Search for the cell housing the specified text and yield its (x, y) center coordinate. 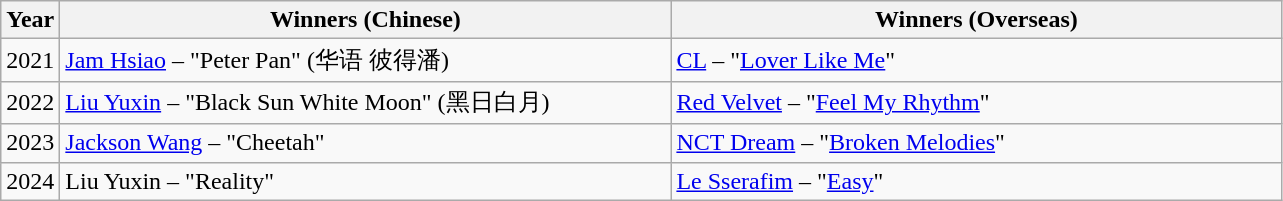
NCT Dream – "Broken Melodies" (976, 143)
Jam Hsiao – "Peter Pan" (华语 彼得潘) (366, 60)
Winners (Overseas) (976, 20)
2023 (30, 143)
Jackson Wang – "Cheetah" (366, 143)
Winners (Chinese) (366, 20)
CL – "Lover Like Me" (976, 60)
Le Sserafim – "Easy" (976, 181)
Liu Yuxin – "Reality" (366, 181)
Red Velvet – "Feel My Rhythm" (976, 102)
2021 (30, 60)
Year (30, 20)
Liu Yuxin – "Black Sun White Moon" (黑日白月) (366, 102)
2022 (30, 102)
2024 (30, 181)
